Detect which cell encompasses the target text, then output its [x, y] center coordinate. 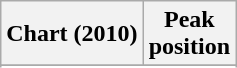
Chart (2010) [72, 34]
Peakposition [189, 34]
